Locate the cell with the specified text and output its (X, Y) center coordinate. 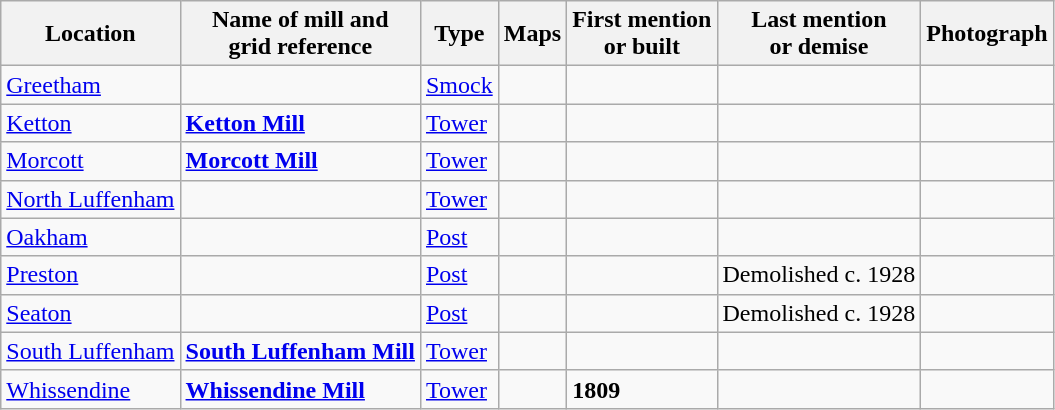
Smock (459, 85)
Photograph (987, 34)
Whissendine Mill (300, 389)
North Luffenham (90, 199)
Location (90, 34)
Greetham (90, 85)
Morcott (90, 161)
Ketton Mill (300, 123)
South Luffenham (90, 351)
Whissendine (90, 389)
1809 (642, 389)
Preston (90, 275)
Ketton (90, 123)
Oakham (90, 237)
South Luffenham Mill (300, 351)
Type (459, 34)
Maps (532, 34)
Seaton (90, 313)
Morcott Mill (300, 161)
Last mention or demise (819, 34)
Name of mill andgrid reference (300, 34)
First mentionor built (642, 34)
